Search for the cell housing the specified text and yield its (X, Y) center coordinate. 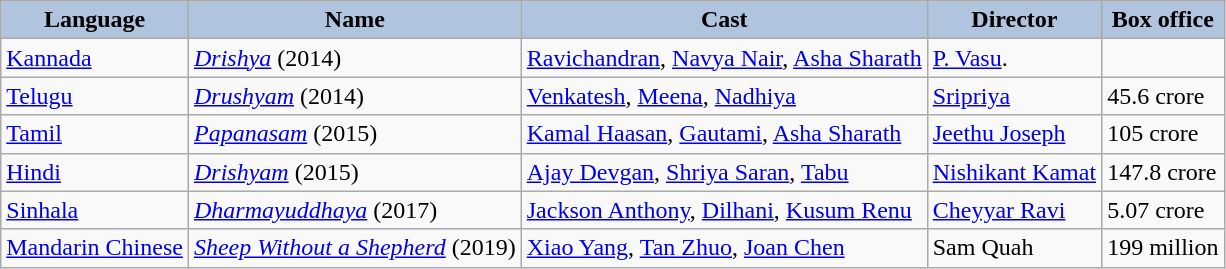
Sheep Without a Shepherd (2019) (354, 248)
Sam Quah (1014, 248)
Jackson Anthony, Dilhani, Kusum Renu (724, 210)
Papanasam (2015) (354, 134)
Kamal Haasan, Gautami, Asha Sharath (724, 134)
Box office (1163, 20)
Jeethu Joseph (1014, 134)
Drishyam (2015) (354, 172)
45.6 crore (1163, 96)
Cheyyar Ravi (1014, 210)
Cast (724, 20)
147.8 crore (1163, 172)
Drishya (2014) (354, 58)
Hindi (95, 172)
Drushyam (2014) (354, 96)
Tamil (95, 134)
5.07 crore (1163, 210)
Mandarin Chinese (95, 248)
Director (1014, 20)
Ajay Devgan, Shriya Saran, Tabu (724, 172)
Venkatesh, Meena, Nadhiya (724, 96)
Sripriya (1014, 96)
P. Vasu. (1014, 58)
Nishikant Kamat (1014, 172)
Language (95, 20)
105 crore (1163, 134)
Ravichandran, Navya Nair, Asha Sharath (724, 58)
Dharmayuddhaya (2017) (354, 210)
199 million (1163, 248)
Kannada (95, 58)
Sinhala (95, 210)
Telugu (95, 96)
Xiao Yang, Tan Zhuo, Joan Chen (724, 248)
Name (354, 20)
